Identify which cell holds the provided text, then report its (X, Y) central coordinate. 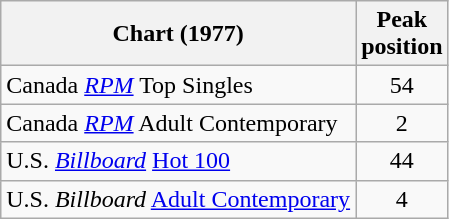
2 (402, 123)
54 (402, 85)
4 (402, 199)
U.S. Billboard Hot 100 (178, 161)
44 (402, 161)
Chart (1977) (178, 34)
Canada RPM Top Singles (178, 85)
U.S. Billboard Adult Contemporary (178, 199)
Canada RPM Adult Contemporary (178, 123)
Peakposition (402, 34)
